Return the (x, y) coordinate for the center point of the cell that contains the specified text.  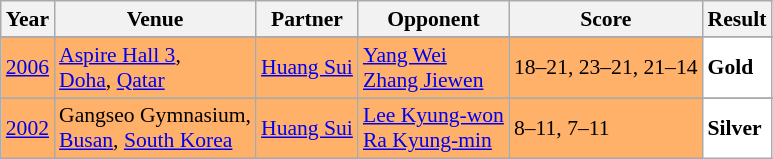
Yang Wei Zhang Jiewen (434, 68)
Gold (738, 68)
Result (738, 19)
2002 (28, 128)
Lee Kyung-won Ra Kyung-min (434, 128)
2006 (28, 68)
Opponent (434, 19)
Silver (738, 128)
Score (606, 19)
8–11, 7–11 (606, 128)
Year (28, 19)
Partner (307, 19)
Aspire Hall 3,Doha, Qatar (155, 68)
Gangseo Gymnasium,Busan, South Korea (155, 128)
18–21, 23–21, 21–14 (606, 68)
Venue (155, 19)
